Determine the (X, Y) coordinate at the center of the cell enclosing the given text.  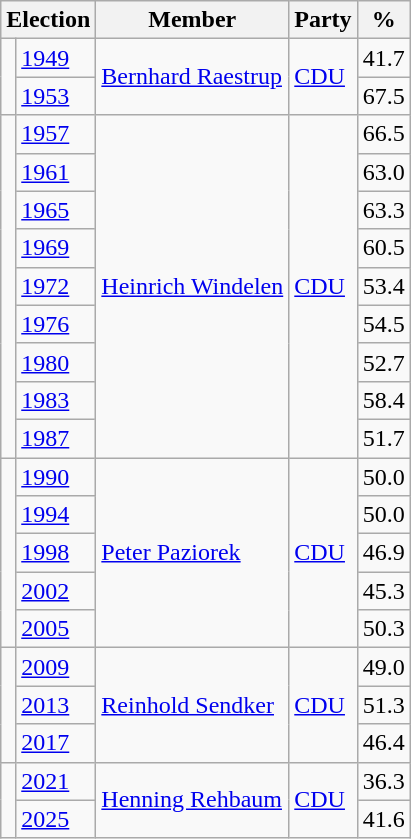
51.3 (384, 705)
53.4 (384, 286)
50.3 (384, 629)
1990 (56, 477)
1983 (56, 400)
1980 (56, 362)
41.6 (384, 819)
1953 (56, 96)
1957 (56, 134)
52.7 (384, 362)
2013 (56, 705)
51.7 (384, 438)
1972 (56, 286)
1965 (56, 210)
60.5 (384, 248)
2017 (56, 743)
Member (192, 20)
Party (323, 20)
58.4 (384, 400)
Heinrich Windelen (192, 286)
2009 (56, 667)
1949 (56, 58)
2002 (56, 591)
Peter Paziorek (192, 553)
2021 (56, 781)
36.3 (384, 781)
Henning Rehbaum (192, 800)
54.5 (384, 324)
49.0 (384, 667)
66.5 (384, 134)
Bernhard Raestrup (192, 77)
1961 (56, 172)
63.0 (384, 172)
1969 (56, 248)
63.3 (384, 210)
1976 (56, 324)
Reinhold Sendker (192, 705)
45.3 (384, 591)
1998 (56, 553)
41.7 (384, 58)
1987 (56, 438)
2025 (56, 819)
1994 (56, 515)
46.9 (384, 553)
Election (48, 20)
% (384, 20)
2005 (56, 629)
46.4 (384, 743)
67.5 (384, 96)
